Scan for the cell matching the given text and deliver its [x, y] coordinate at center. 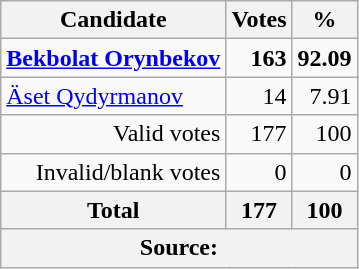
92.09 [324, 58]
163 [259, 58]
Valid votes [114, 134]
Invalid/blank votes [114, 172]
% [324, 20]
Votes [259, 20]
Total [114, 210]
Bekbolat Orynbekov [114, 58]
Source: [179, 248]
7.91 [324, 96]
14 [259, 96]
Äset Qydyrmanov [114, 96]
Candidate [114, 20]
